From the cell containing the given text, extract its center point as [x, y] coordinate. 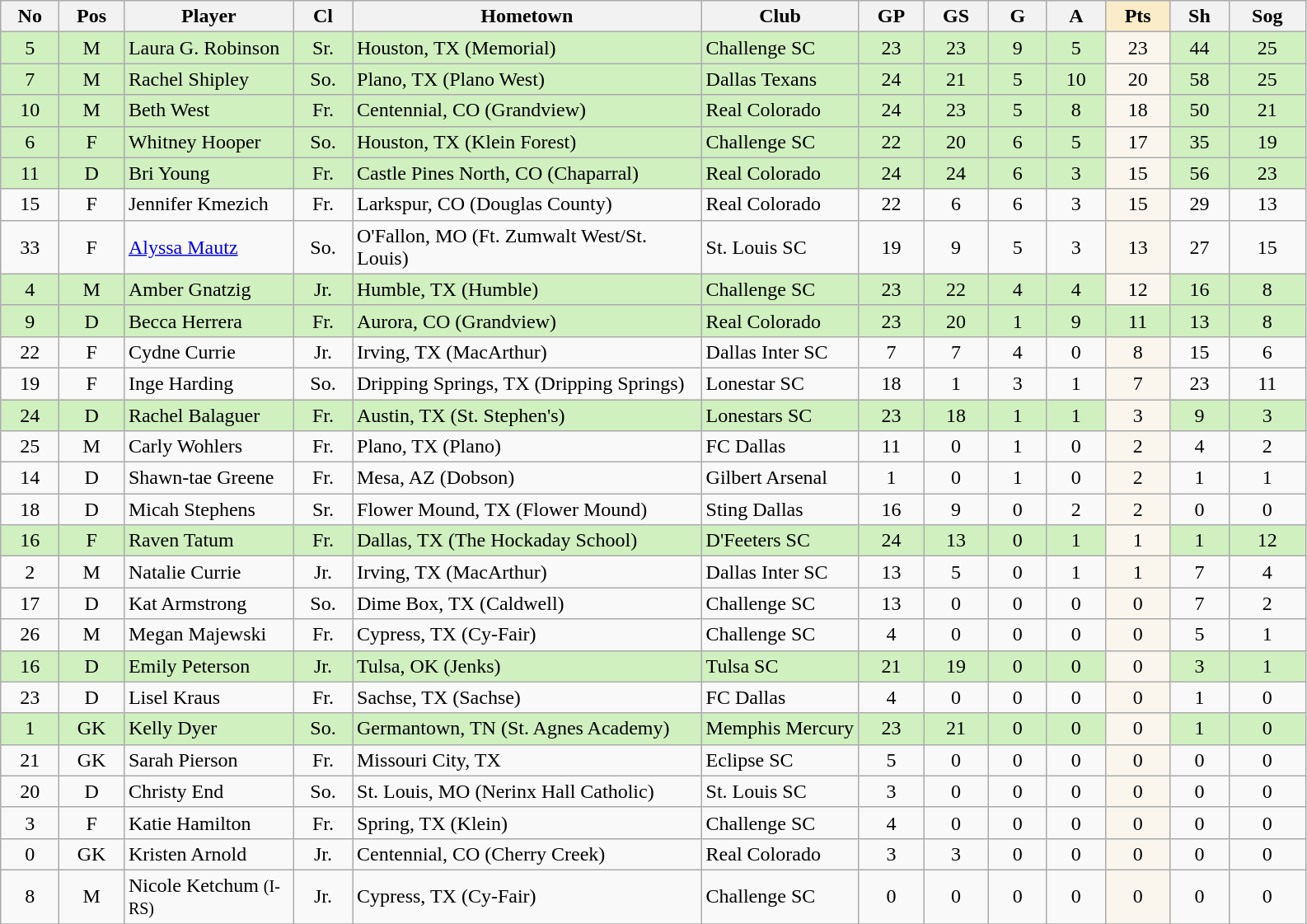
Shawn-tae Greene [208, 478]
Amber Gnatzig [208, 289]
Humble, TX (Humble) [527, 289]
Hometown [527, 16]
Club [780, 16]
Dime Box, TX (Caldwell) [527, 603]
29 [1200, 204]
Emily Peterson [208, 666]
Player [208, 16]
Kelly Dyer [208, 729]
Rachel Balaguer [208, 415]
Katie Hamilton [208, 823]
14 [30, 478]
Tulsa, OK (Jenks) [527, 666]
33 [30, 247]
44 [1200, 48]
Germantown, TN (St. Agnes Academy) [527, 729]
58 [1200, 79]
Sachse, TX (Sachse) [527, 697]
Lisel Kraus [208, 697]
Raven Tatum [208, 541]
Cl [323, 16]
Centennial, CO (Cherry Creek) [527, 854]
D'Feeters SC [780, 541]
56 [1200, 173]
50 [1200, 110]
Beth West [208, 110]
Spring, TX (Klein) [527, 823]
Houston, TX (Memorial) [527, 48]
Cydne Currie [208, 352]
G [1017, 16]
26 [30, 635]
Sog [1267, 16]
Austin, TX (St. Stephen's) [527, 415]
St. Louis, MO (Nerinx Hall Catholic) [527, 791]
Kristen Arnold [208, 854]
Eclipse SC [780, 760]
Becca Herrera [208, 321]
Sarah Pierson [208, 760]
35 [1200, 142]
Missouri City, TX [527, 760]
Centennial, CO (Grandview) [527, 110]
Castle Pines North, CO (Chaparral) [527, 173]
Lonestars SC [780, 415]
Memphis Mercury [780, 729]
Natalie Currie [208, 572]
Mesa, AZ (Dobson) [527, 478]
Christy End [208, 791]
Kat Armstrong [208, 603]
Rachel Shipley [208, 79]
Dallas, TX (The Hockaday School) [527, 541]
Alyssa Mautz [208, 247]
Nicole Ketchum (I-RS) [208, 897]
Gilbert Arsenal [780, 478]
GS [956, 16]
Aurora, CO (Grandview) [527, 321]
Carly Wohlers [208, 447]
Plano, TX (Plano West) [527, 79]
Houston, TX (Klein Forest) [527, 142]
Larkspur, CO (Douglas County) [527, 204]
Tulsa SC [780, 666]
O'Fallon, MO (Ft. Zumwalt West/St. Louis) [527, 247]
Whitney Hooper [208, 142]
Pos [92, 16]
Flower Mound, TX (Flower Mound) [527, 509]
Jennifer Kmezich [208, 204]
Dripping Springs, TX (Dripping Springs) [527, 383]
Lonestar SC [780, 383]
Micah Stephens [208, 509]
A [1076, 16]
Plano, TX (Plano) [527, 447]
Megan Majewski [208, 635]
Laura G. Robinson [208, 48]
Sh [1200, 16]
Inge Harding [208, 383]
Dallas Texans [780, 79]
No [30, 16]
Bri Young [208, 173]
Sting Dallas [780, 509]
27 [1200, 247]
GP [892, 16]
Pts [1137, 16]
